Provide the [X, Y] coordinate of the cell's center where the given text is located.  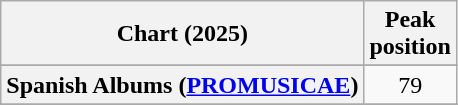
Chart (2025) [182, 34]
Peakposition [410, 34]
79 [410, 85]
Spanish Albums (PROMUSICAE) [182, 85]
